Provide the (x, y) coordinate of the cell's center where the given text is located.  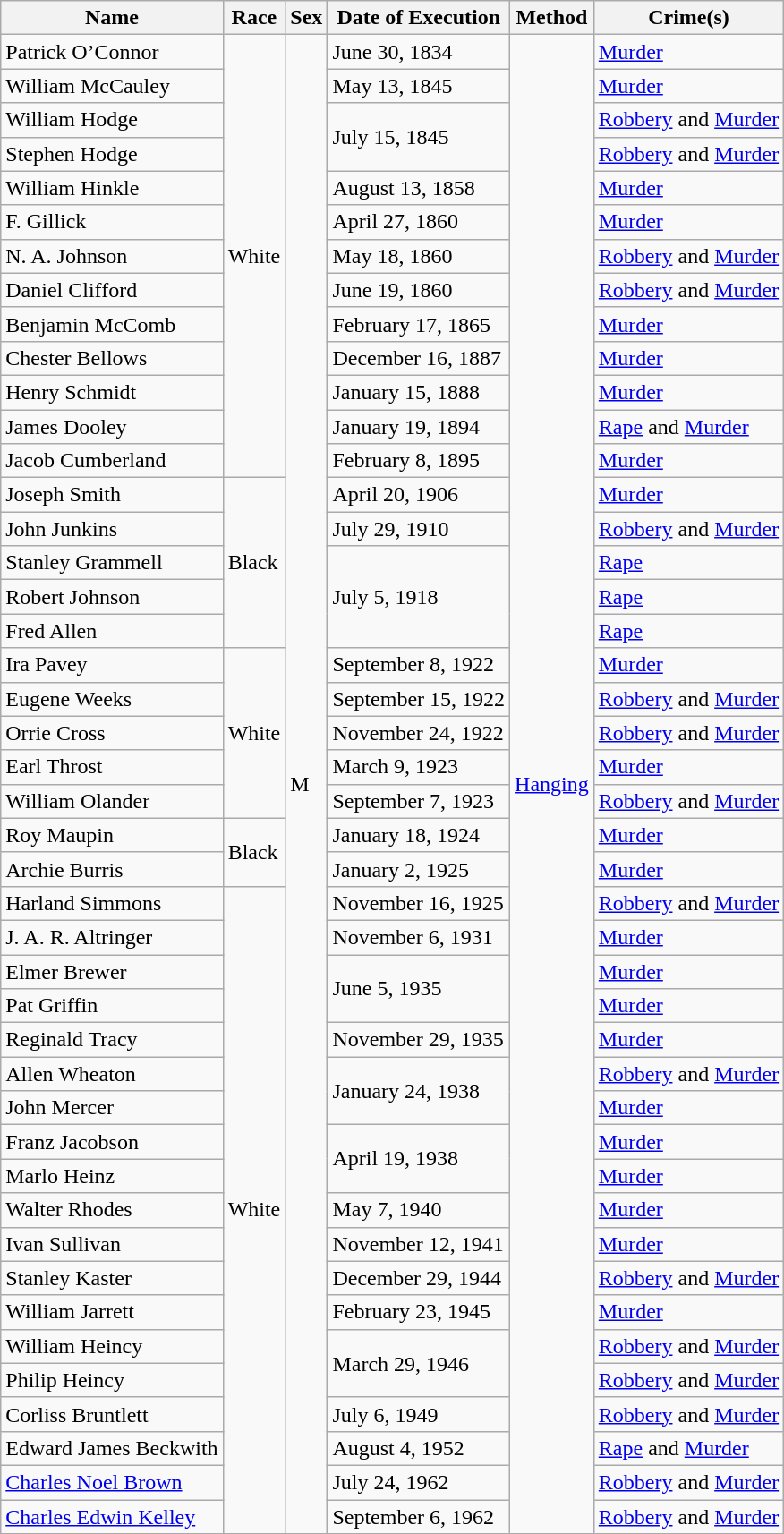
Marlo Heinz (112, 1176)
N. A. Johnson (112, 256)
August 4, 1952 (419, 1448)
John Mercer (112, 1108)
Robert Johnson (112, 597)
Daniel Clifford (112, 290)
Walter Rhodes (112, 1210)
F. Gillick (112, 222)
November 12, 1941 (419, 1244)
February 17, 1865 (419, 324)
May 13, 1845 (419, 86)
June 19, 1860 (419, 290)
Benjamin McComb (112, 324)
November 6, 1931 (419, 937)
December 16, 1887 (419, 358)
January 24, 1938 (419, 1091)
April 19, 1938 (419, 1159)
Orrie Cross (112, 733)
September 8, 1922 (419, 665)
Reginald Tracy (112, 1040)
July 15, 1845 (419, 137)
September 6, 1962 (419, 1517)
Stanley Grammell (112, 563)
Stephen Hodge (112, 154)
June 30, 1834 (419, 52)
William McCauley (112, 86)
September 7, 1923 (419, 801)
July 5, 1918 (419, 597)
Fred Allen (112, 631)
January 2, 1925 (419, 869)
James Dooley (112, 427)
Date of Execution (419, 18)
December 29, 1944 (419, 1278)
Philip Heincy (112, 1380)
Jacob Cumberland (112, 461)
J. A. R. Altringer (112, 937)
Ira Pavey (112, 665)
January 15, 1888 (419, 392)
November 24, 1922 (419, 733)
March 29, 1946 (419, 1363)
Harland Simmons (112, 903)
January 18, 1924 (419, 835)
July 24, 1962 (419, 1482)
June 5, 1935 (419, 988)
July 6, 1949 (419, 1414)
Eugene Weeks (112, 699)
William Hodge (112, 120)
Stanley Kaster (112, 1278)
William Olander (112, 801)
Allen Wheaton (112, 1074)
Elmer Brewer (112, 971)
M (306, 784)
February 23, 1945 (419, 1312)
Method (552, 18)
Archie Burris (112, 869)
Henry Schmidt (112, 392)
Roy Maupin (112, 835)
Sex (306, 18)
Charles Edwin Kelley (112, 1517)
April 27, 1860 (419, 222)
William Jarrett (112, 1312)
Chester Bellows (112, 358)
Franz Jacobson (112, 1142)
November 16, 1925 (419, 903)
William Heincy (112, 1346)
April 20, 1906 (419, 495)
Ivan Sullivan (112, 1244)
William Hinkle (112, 188)
February 8, 1895 (419, 461)
Race (254, 18)
Name (112, 18)
September 15, 1922 (419, 699)
March 9, 1923 (419, 767)
May 18, 1860 (419, 256)
Joseph Smith (112, 495)
May 7, 1940 (419, 1210)
Crime(s) (688, 18)
August 13, 1858 (419, 188)
John Junkins (112, 529)
Earl Throst (112, 767)
November 29, 1935 (419, 1040)
July 29, 1910 (419, 529)
Patrick O’Connor (112, 52)
Pat Griffin (112, 1006)
Corliss Bruntlett (112, 1414)
Edward James Beckwith (112, 1448)
January 19, 1894 (419, 427)
Hanging (552, 784)
Charles Noel Brown (112, 1482)
